For the text-containing cell, return its midpoint in [x, y] coordinate format. 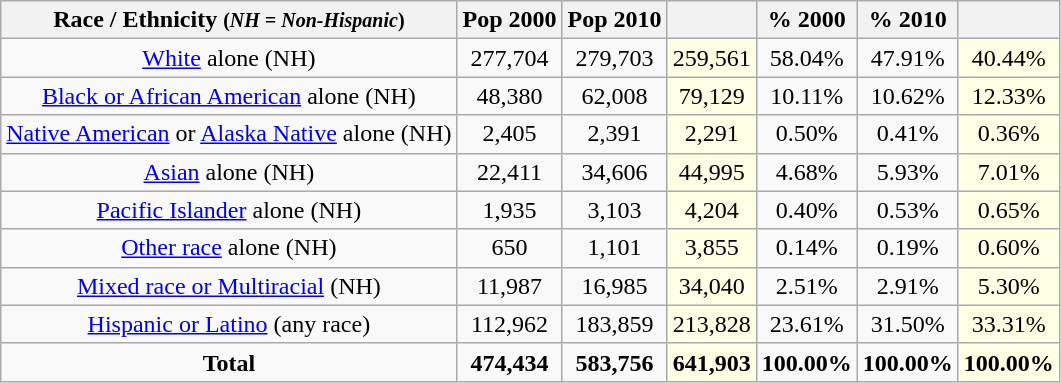
Black or African American alone (NH) [229, 96]
0.36% [1008, 134]
1,935 [510, 210]
4.68% [806, 172]
2.51% [806, 286]
183,859 [614, 324]
48,380 [510, 96]
62,008 [614, 96]
2,291 [712, 134]
Pop 2000 [510, 20]
5.93% [908, 172]
31.50% [908, 324]
% 2010 [908, 20]
4,204 [712, 210]
Pacific Islander alone (NH) [229, 210]
0.40% [806, 210]
Pop 2010 [614, 20]
44,995 [712, 172]
Race / Ethnicity (NH = Non-Hispanic) [229, 20]
10.62% [908, 96]
Asian alone (NH) [229, 172]
Mixed race or Multiracial (NH) [229, 286]
474,434 [510, 362]
112,962 [510, 324]
0.41% [908, 134]
277,704 [510, 58]
% 2000 [806, 20]
7.01% [1008, 172]
279,703 [614, 58]
2,405 [510, 134]
23.61% [806, 324]
213,828 [712, 324]
Hispanic or Latino (any race) [229, 324]
0.60% [1008, 248]
11,987 [510, 286]
Native American or Alaska Native alone (NH) [229, 134]
0.50% [806, 134]
33.31% [1008, 324]
22,411 [510, 172]
47.91% [908, 58]
79,129 [712, 96]
34,606 [614, 172]
2.91% [908, 286]
10.11% [806, 96]
583,756 [614, 362]
58.04% [806, 58]
Other race alone (NH) [229, 248]
2,391 [614, 134]
0.14% [806, 248]
34,040 [712, 286]
40.44% [1008, 58]
650 [510, 248]
3,855 [712, 248]
259,561 [712, 58]
16,985 [614, 286]
0.65% [1008, 210]
0.19% [908, 248]
5.30% [1008, 286]
1,101 [614, 248]
3,103 [614, 210]
0.53% [908, 210]
641,903 [712, 362]
White alone (NH) [229, 58]
12.33% [1008, 96]
Total [229, 362]
